Find where the given text appears and provide that cell's center as [X, Y] coordinate. 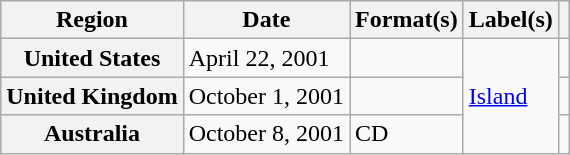
April 22, 2001 [266, 58]
Date [266, 20]
CD [407, 134]
Format(s) [407, 20]
United States [92, 58]
United Kingdom [92, 96]
Region [92, 20]
Australia [92, 134]
Label(s) [510, 20]
October 8, 2001 [266, 134]
October 1, 2001 [266, 96]
Island [510, 96]
